Detect which cell encompasses the target text, then output its [X, Y] center coordinate. 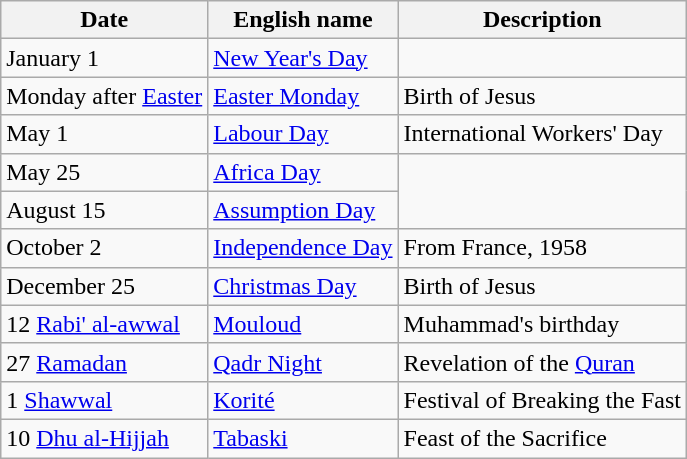
December 25 [104, 286]
Qadr Night [303, 362]
27 Ramadan [104, 362]
10 Dhu al-Hijjah [104, 438]
Independence Day [303, 248]
Tabaski [303, 438]
From France, 1958 [542, 248]
Africa Day [303, 172]
Description [542, 20]
January 1 [104, 58]
Muhammad's birthday [542, 324]
Date [104, 20]
Korité [303, 400]
May 1 [104, 134]
Feast of the Sacrifice [542, 438]
New Year's Day [303, 58]
International Workers' Day [542, 134]
Monday after Easter [104, 96]
English name [303, 20]
May 25 [104, 172]
Mouloud [303, 324]
Revelation of the Quran [542, 362]
Labour Day [303, 134]
Christmas Day [303, 286]
Easter Monday [303, 96]
12 Rabi' al-awwal [104, 324]
Festival of Breaking the Fast [542, 400]
1 Shawwal [104, 400]
October 2 [104, 248]
August 15 [104, 210]
Assumption Day [303, 210]
